For the text-containing cell, return its midpoint in [X, Y] coordinate format. 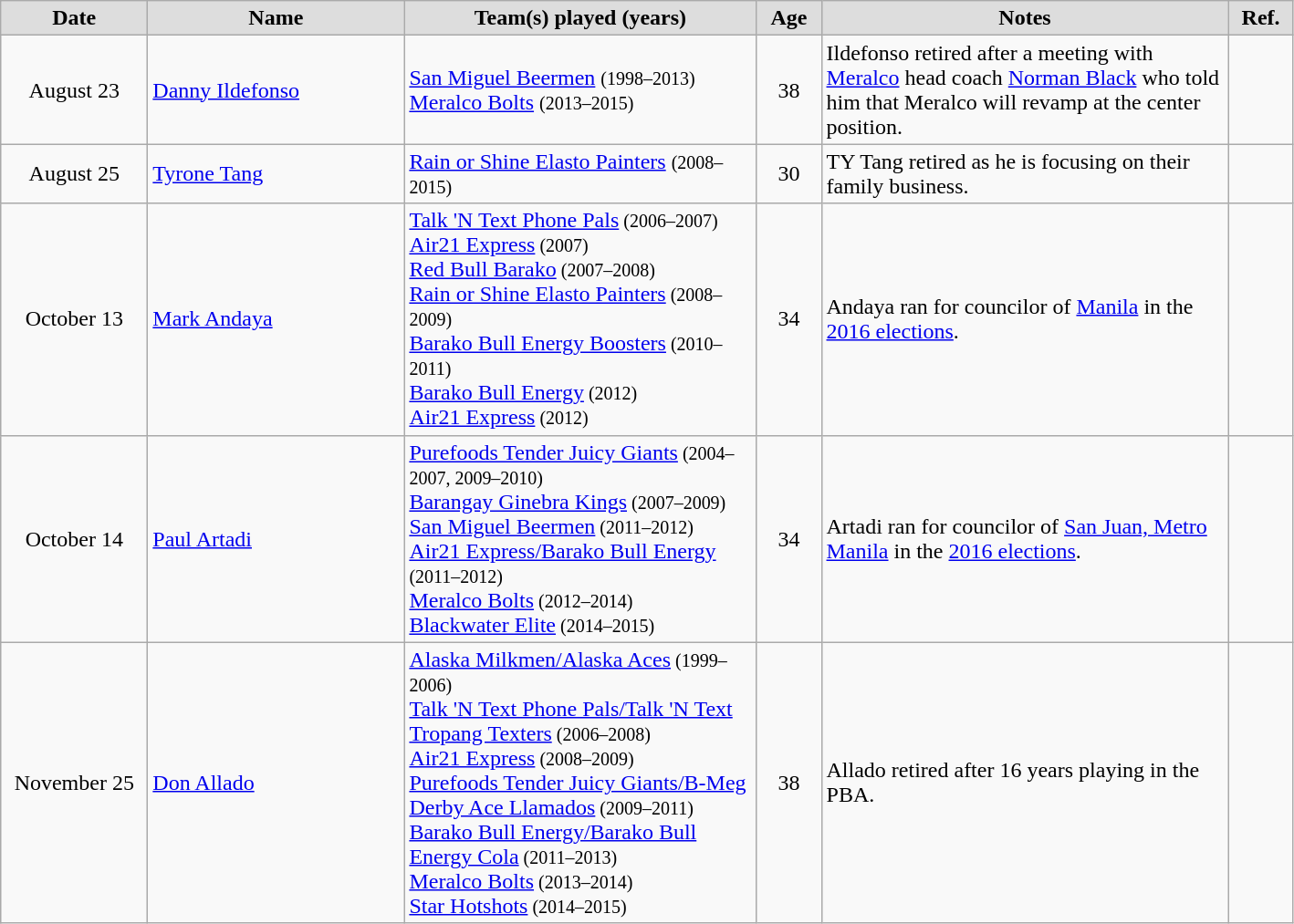
Danny Ildefonso [276, 89]
Don Allado [276, 783]
August 25 [75, 173]
August 23 [75, 89]
Ildefonso retired after a meeting with Meralco head coach Norman Black who told him that Meralco will revamp at the center position. [1025, 89]
Artadi ran for councilor of San Juan, Metro Manila in the 2016 elections. [1025, 538]
October 14 [75, 538]
Rain or Shine Elasto Painters (2008–2015) [580, 173]
Mark Andaya [276, 319]
Andaya ran for councilor of Manila in the 2016 elections. [1025, 319]
Age [788, 18]
Team(s) played (years) [580, 18]
30 [788, 173]
November 25 [75, 783]
Name [276, 18]
October 13 [75, 319]
Allado retired after 16 years playing in the PBA. [1025, 783]
Notes [1025, 18]
TY Tang retired as he is focusing on their family business. [1025, 173]
Paul Artadi [276, 538]
San Miguel Beermen (1998–2013)Meralco Bolts (2013–2015) [580, 89]
Date [75, 18]
Tyrone Tang [276, 173]
Ref. [1261, 18]
